Output the [X, Y] coordinate of the center of the cell containing the given text.  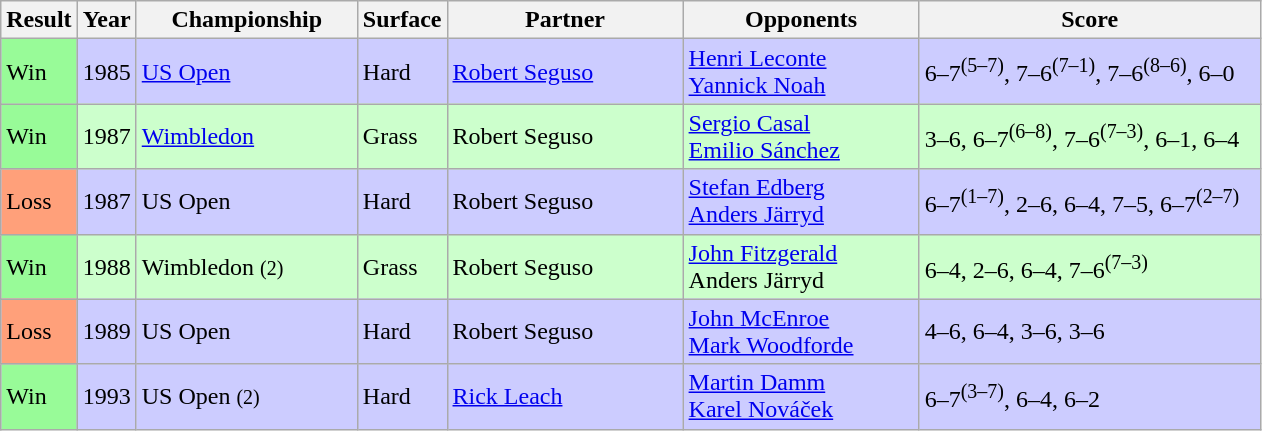
Score [1090, 20]
6–7(1–7), 2–6, 6–4, 7–5, 6–7(2–7) [1090, 202]
John McEnroe Mark Woodforde [801, 332]
6–7(3–7), 6–4, 6–2 [1090, 396]
4–6, 6–4, 3–6, 3–6 [1090, 332]
US Open (2) [246, 396]
Result [39, 20]
Wimbledon (2) [246, 266]
John Fitzgerald Anders Järryd [801, 266]
Year [106, 20]
1993 [106, 396]
Championship [246, 20]
Opponents [801, 20]
Partner [565, 20]
Sergio Casal Emilio Sánchez [801, 136]
1985 [106, 72]
Henri Leconte Yannick Noah [801, 72]
Wimbledon [246, 136]
6–4, 2–6, 6–4, 7–6(7–3) [1090, 266]
Stefan Edberg Anders Järryd [801, 202]
1988 [106, 266]
3–6, 6–7(6–8), 7–6(7–3), 6–1, 6–4 [1090, 136]
Martin Damm Karel Nováček [801, 396]
Surface [402, 20]
1989 [106, 332]
6–7(5–7), 7–6(7–1), 7–6(8–6), 6–0 [1090, 72]
Rick Leach [565, 396]
